Return the [x, y] coordinate for the center point of the cell that contains the specified text.  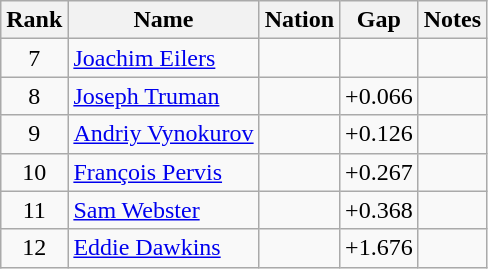
Notes [452, 20]
+1.676 [380, 248]
+0.267 [380, 172]
Gap [380, 20]
Sam Webster [164, 210]
Rank [34, 20]
12 [34, 248]
8 [34, 96]
Andriy Vynokurov [164, 134]
François Pervis [164, 172]
11 [34, 210]
Nation [299, 20]
+0.368 [380, 210]
Eddie Dawkins [164, 248]
10 [34, 172]
7 [34, 58]
Name [164, 20]
Joachim Eilers [164, 58]
Joseph Truman [164, 96]
+0.066 [380, 96]
9 [34, 134]
+0.126 [380, 134]
